Return the (X, Y) coordinate for the center point of the cell that contains the specified text.  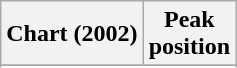
Chart (2002) (72, 34)
Peakposition (189, 34)
